Capture the cell that displays the provided text and extract its (x, y) central coordinate. 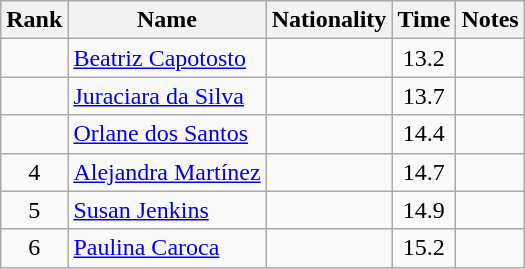
Name (167, 20)
Juraciara da Silva (167, 96)
13.7 (424, 96)
4 (34, 172)
14.9 (424, 210)
15.2 (424, 248)
Alejandra Martínez (167, 172)
Beatriz Capotosto (167, 58)
Nationality (329, 20)
14.7 (424, 172)
5 (34, 210)
Susan Jenkins (167, 210)
Notes (490, 20)
6 (34, 248)
Rank (34, 20)
13.2 (424, 58)
Orlane dos Santos (167, 134)
Time (424, 20)
14.4 (424, 134)
Paulina Caroca (167, 248)
